Provide the [X, Y] coordinate of the cell's center where the given text is located.  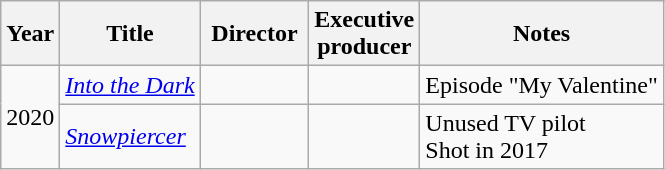
Notes [542, 34]
Year [30, 34]
Director [254, 34]
2020 [30, 118]
Snowpiercer [130, 136]
Into the Dark [130, 85]
Episode "My Valentine" [542, 85]
Unused TV pilotShot in 2017 [542, 136]
Executiveproducer [364, 34]
Title [130, 34]
